Locate the cell with the specified text and output its (X, Y) center coordinate. 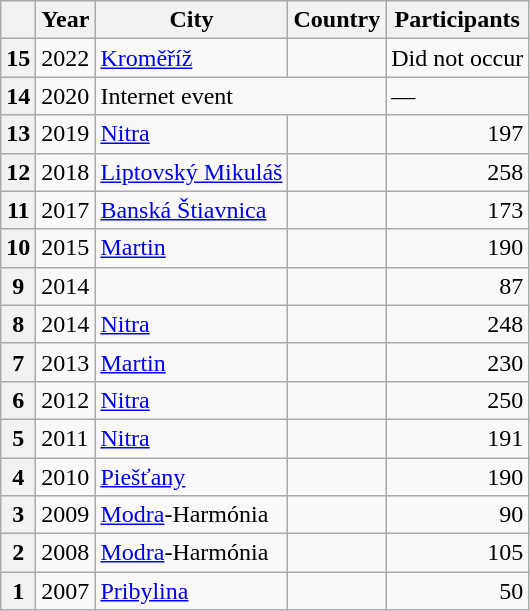
248 (458, 324)
10 (18, 248)
105 (458, 553)
7 (18, 362)
2018 (66, 172)
2015 (66, 248)
250 (458, 400)
2 (18, 553)
5 (18, 438)
11 (18, 210)
2010 (66, 477)
2012 (66, 400)
Banská Štiavnica (192, 210)
197 (458, 134)
14 (18, 96)
2017 (66, 210)
8 (18, 324)
3 (18, 515)
13 (18, 134)
12 (18, 172)
9 (18, 286)
Liptovský Mikuláš (192, 172)
— (458, 96)
Year (66, 20)
2011 (66, 438)
2020 (66, 96)
2019 (66, 134)
15 (18, 58)
Country (337, 20)
Piešťany (192, 477)
City (192, 20)
90 (458, 515)
2013 (66, 362)
230 (458, 362)
Participants (458, 20)
50 (458, 591)
Did not occur (458, 58)
2009 (66, 515)
2008 (66, 553)
2022 (66, 58)
4 (18, 477)
Pribylina (192, 591)
6 (18, 400)
Kroměříž (192, 58)
87 (458, 286)
258 (458, 172)
191 (458, 438)
173 (458, 210)
Internet event (240, 96)
2007 (66, 591)
1 (18, 591)
